Find where the given text appears and provide that cell's center as (X, Y) coordinate. 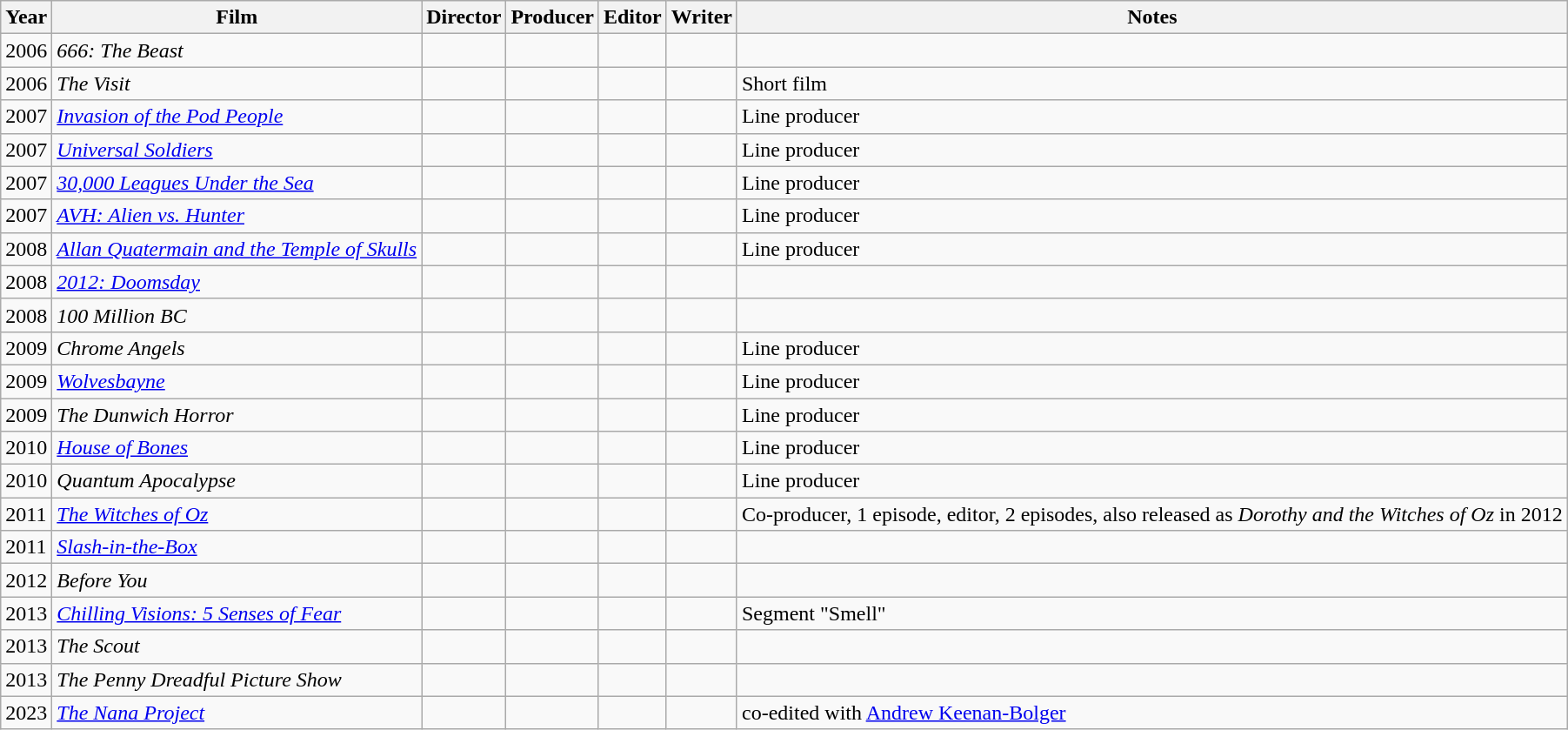
The Penny Dreadful Picture Show (237, 680)
Director (464, 17)
Co-producer, 1 episode, editor, 2 episodes, also released as Dorothy and the Witches of Oz in 2012 (1151, 514)
666: The Beast (237, 50)
House of Bones (237, 448)
Short film (1151, 84)
Chilling Visions: 5 Senses of Fear (237, 613)
Chrome Angels (237, 348)
The Dunwich Horror (237, 415)
2012: Doomsday (237, 282)
Segment "Smell" (1151, 613)
The Visit (237, 84)
The Nana Project (237, 713)
Film (237, 17)
The Witches of Oz (237, 514)
Invasion of the Pod People (237, 117)
2023 (26, 713)
Writer (701, 17)
Notes (1151, 17)
AVH: Alien vs. Hunter (237, 216)
Wolvesbayne (237, 381)
Producer (553, 17)
Before You (237, 580)
Slash-in-the-Box (237, 547)
Quantum Apocalypse (237, 481)
co-edited with Andrew Keenan-Bolger (1151, 713)
30,000 Leagues Under the Sea (237, 183)
2012 (26, 580)
Editor (632, 17)
100 Million BC (237, 315)
Allan Quatermain and the Temple of Skulls (237, 249)
Year (26, 17)
The Scout (237, 646)
Universal Soldiers (237, 150)
